Return [X, Y] of the center of cell containing provided text 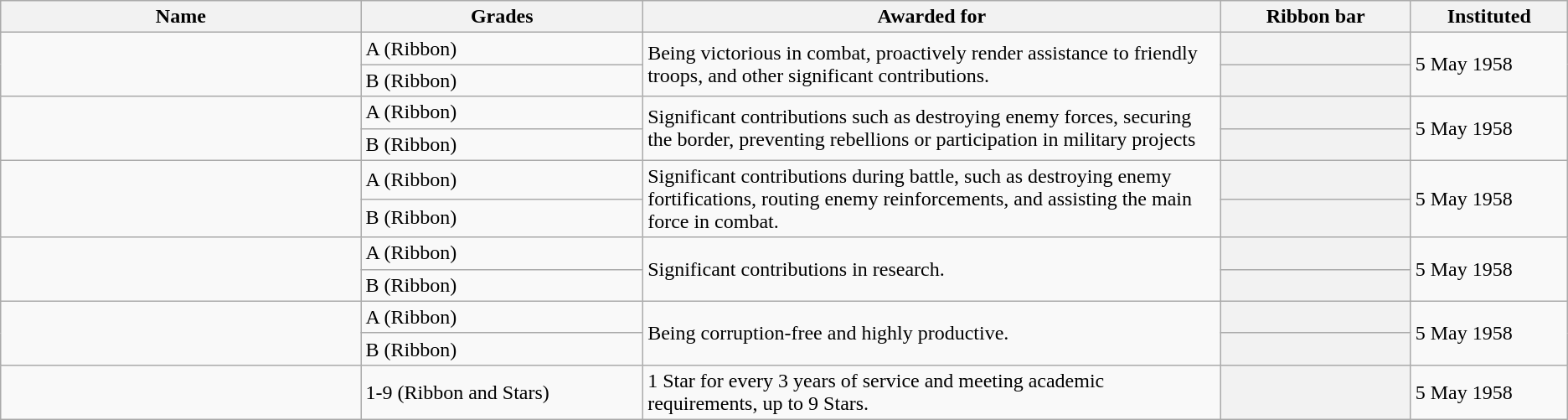
Instituted [1489, 17]
Awarded for [932, 17]
Significant contributions such as destroying enemy forces, securing the border, preventing rebellions or participation in military projects [932, 128]
Grades [503, 17]
1 Star for every 3 years of service and meeting academic requirements, up to 9 Stars. [932, 392]
Ribbon bar [1315, 17]
Being corruption-free and highly productive. [932, 333]
Significant contributions in research. [932, 269]
Name [181, 17]
Being victorious in combat, proactively render assistance to friendly troops, and other significant contributions. [932, 65]
1-9 (Ribbon and Stars) [503, 392]
